Capture the cell that displays the provided text and extract its (X, Y) central coordinate. 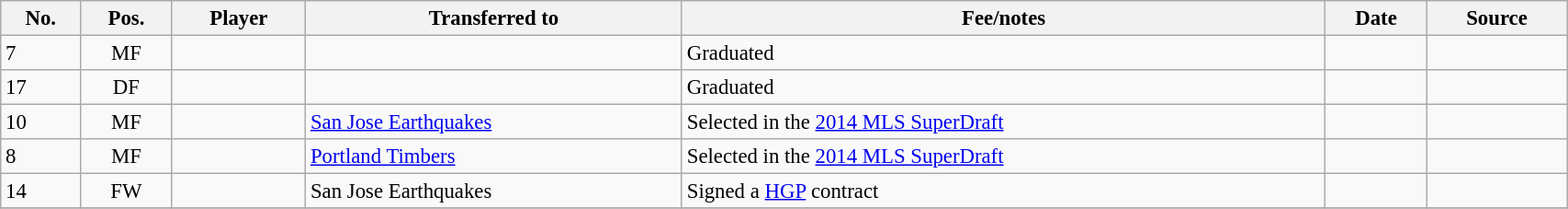
FW (127, 192)
Transferred to (494, 18)
17 (40, 87)
8 (40, 157)
Fee/notes (1003, 18)
14 (40, 192)
DF (127, 87)
7 (40, 53)
Signed a HGP contract (1003, 192)
Source (1496, 18)
No. (40, 18)
Pos. (127, 18)
Date (1376, 18)
Player (239, 18)
10 (40, 122)
Portland Timbers (494, 157)
